Detect which cell encompasses the target text, then output its (X, Y) center coordinate. 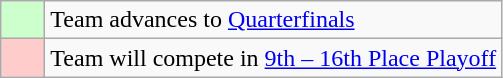
Team will compete in 9th – 16th Place Playoff (274, 58)
Team advances to Quarterfinals (274, 20)
